Output the [X, Y] coordinate of the center of the cell containing the given text.  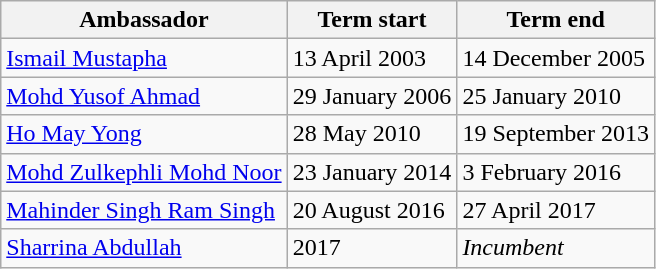
19 September 2013 [556, 134]
Ismail Mustapha [144, 58]
27 April 2017 [556, 210]
Ambassador [144, 20]
29 January 2006 [372, 96]
Term start [372, 20]
13 April 2003 [372, 58]
Mahinder Singh Ram Singh [144, 210]
Mohd Zulkephli Mohd Noor [144, 172]
3 February 2016 [556, 172]
Term end [556, 20]
14 December 2005 [556, 58]
Incumbent [556, 248]
Mohd Yusof Ahmad [144, 96]
23 January 2014 [372, 172]
Ho May Yong [144, 134]
25 January 2010 [556, 96]
20 August 2016 [372, 210]
Sharrina Abdullah [144, 248]
2017 [372, 248]
28 May 2010 [372, 134]
